Locate the cell with the specified text and output its (x, y) center coordinate. 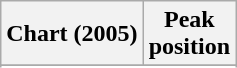
Chart (2005) (72, 34)
Peakposition (189, 34)
